For the text-containing cell, return its midpoint in [X, Y] coordinate format. 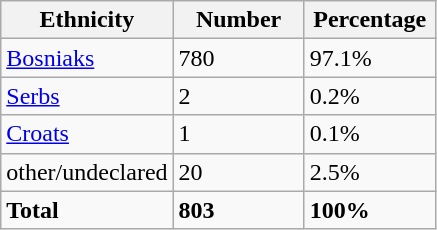
Total [87, 210]
1 [238, 134]
0.2% [370, 96]
Croats [87, 134]
other/undeclared [87, 172]
Ethnicity [87, 20]
Serbs [87, 96]
Bosniaks [87, 58]
803 [238, 210]
0.1% [370, 134]
Percentage [370, 20]
Number [238, 20]
20 [238, 172]
780 [238, 58]
2 [238, 96]
97.1% [370, 58]
100% [370, 210]
2.5% [370, 172]
